Determine the (X, Y) coordinate at the center of the cell enclosing the given text.  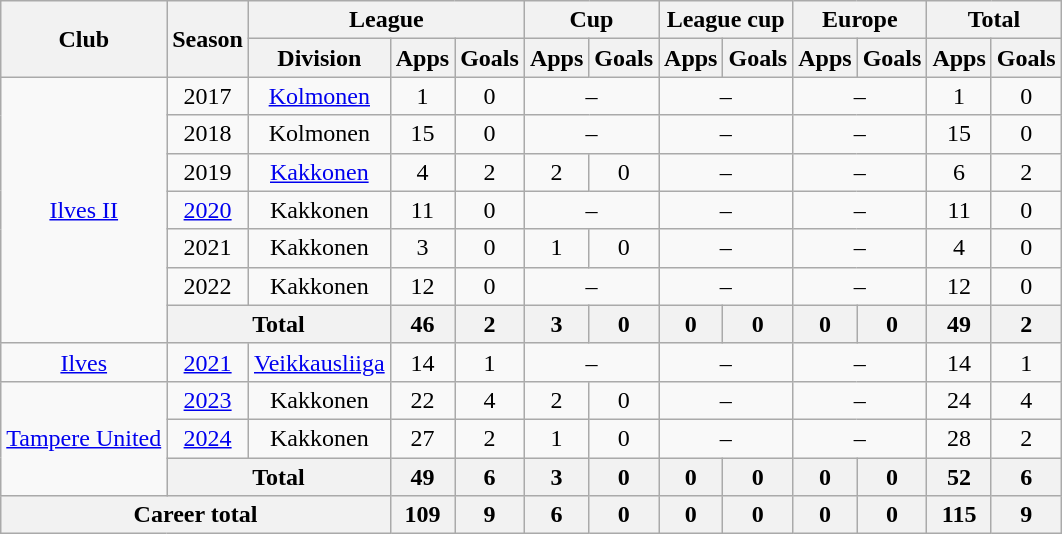
46 (422, 324)
Tampere United (84, 438)
2019 (208, 172)
Career total (196, 515)
52 (959, 477)
Division (319, 58)
2023 (208, 400)
115 (959, 515)
2020 (208, 210)
League (386, 20)
2018 (208, 134)
Club (84, 39)
Cup (591, 20)
League cup (726, 20)
22 (422, 400)
24 (959, 400)
Europe (860, 20)
27 (422, 438)
Ilves II (84, 210)
2017 (208, 96)
28 (959, 438)
Ilves (84, 362)
2024 (208, 438)
Season (208, 39)
2022 (208, 286)
Veikkausliiga (319, 362)
109 (422, 515)
